Search for the cell housing the specified text and yield its [X, Y] center coordinate. 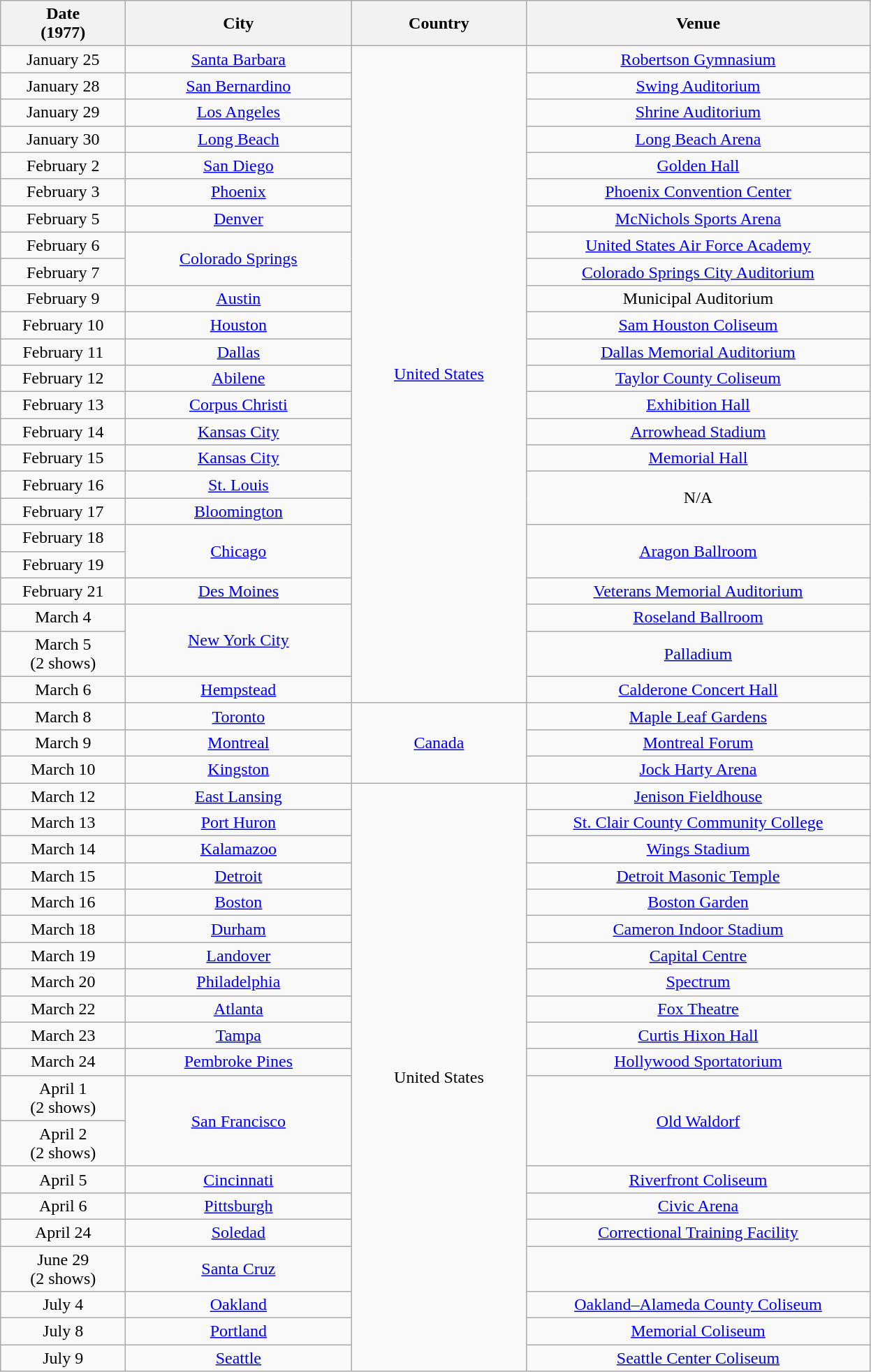
Cameron Indoor Stadium [698, 929]
Aragon Ballroom [698, 551]
Dallas [239, 351]
February 14 [63, 432]
Kingston [239, 769]
Tampa [239, 1035]
July 4 [63, 1305]
Correctional Training Facility [698, 1232]
Municipal Auditorium [698, 298]
Dallas Memorial Auditorium [698, 351]
Cincinnati [239, 1179]
Detroit [239, 876]
March 5(2 shows) [63, 654]
Los Angeles [239, 112]
N/A [698, 498]
January 28 [63, 86]
January 29 [63, 112]
Country [439, 24]
Kalamazoo [239, 849]
February 10 [63, 325]
Montreal Forum [698, 743]
March 10 [63, 769]
McNichols Sports Arena [698, 219]
March 6 [63, 689]
Golden Hall [698, 166]
Hempstead [239, 689]
Capital Centre [698, 956]
Soledad [239, 1232]
San Diego [239, 166]
Palladium [698, 654]
March 20 [63, 982]
Boston [239, 903]
St. Clair County Community College [698, 823]
Austin [239, 298]
Sam Houston Coliseum [698, 325]
Pembroke Pines [239, 1062]
Long Beach Arena [698, 139]
Colorado Springs City Auditorium [698, 272]
February 9 [63, 298]
April 24 [63, 1232]
March 14 [63, 849]
Landover [239, 956]
February 17 [63, 511]
January 30 [63, 139]
Calderone Concert Hall [698, 689]
City [239, 24]
Canada [439, 743]
April 6 [63, 1206]
Houston [239, 325]
February 6 [63, 245]
February 7 [63, 272]
July 8 [63, 1331]
February 16 [63, 485]
March 9 [63, 743]
Riverfront Coliseum [698, 1179]
Detroit Masonic Temple [698, 876]
Seattle [239, 1358]
February 21 [63, 591]
February 13 [63, 405]
Jock Harty Arena [698, 769]
February 18 [63, 538]
February 5 [63, 219]
Maple Leaf Gardens [698, 716]
Spectrum [698, 982]
Philadelphia [239, 982]
Portland [239, 1331]
Taylor County Coliseum [698, 379]
Durham [239, 929]
Jenison Fieldhouse [698, 796]
Chicago [239, 551]
March 8 [63, 716]
Pittsburgh [239, 1206]
Seattle Center Coliseum [698, 1358]
Corpus Christi [239, 405]
Oakland [239, 1305]
Civic Arena [698, 1206]
United States Air Force Academy [698, 245]
Santa Barbara [239, 59]
February 15 [63, 458]
March 15 [63, 876]
February 12 [63, 379]
Robertson Gymnasium [698, 59]
July 9 [63, 1358]
March 19 [63, 956]
Exhibition Hall [698, 405]
Date(1977) [63, 24]
Curtis Hixon Hall [698, 1035]
April 5 [63, 1179]
Port Huron [239, 823]
Fox Theatre [698, 1009]
Santa Cruz [239, 1269]
March 23 [63, 1035]
February 11 [63, 351]
San Bernardino [239, 86]
April 2(2 shows) [63, 1143]
Abilene [239, 379]
New York City [239, 640]
Phoenix [239, 192]
March 12 [63, 796]
Hollywood Sportatorium [698, 1062]
Wings Stadium [698, 849]
Montreal [239, 743]
Swing Auditorium [698, 86]
San Francisco [239, 1121]
Colorado Springs [239, 258]
Veterans Memorial Auditorium [698, 591]
Des Moines [239, 591]
April 1(2 shows) [63, 1098]
Oakland–Alameda County Coliseum [698, 1305]
Shrine Auditorium [698, 112]
March 4 [63, 618]
Old Waldorf [698, 1121]
March 22 [63, 1009]
Long Beach [239, 139]
February 3 [63, 192]
Phoenix Convention Center [698, 192]
Toronto [239, 716]
St. Louis [239, 485]
Roseland Ballroom [698, 618]
Memorial Coliseum [698, 1331]
February 2 [63, 166]
Boston Garden [698, 903]
Denver [239, 219]
March 13 [63, 823]
East Lansing [239, 796]
June 29(2 shows) [63, 1269]
Arrowhead Stadium [698, 432]
Memorial Hall [698, 458]
February 19 [63, 564]
January 25 [63, 59]
March 18 [63, 929]
Venue [698, 24]
March 16 [63, 903]
Atlanta [239, 1009]
March 24 [63, 1062]
Bloomington [239, 511]
